Return (x, y) of the center of cell containing provided text 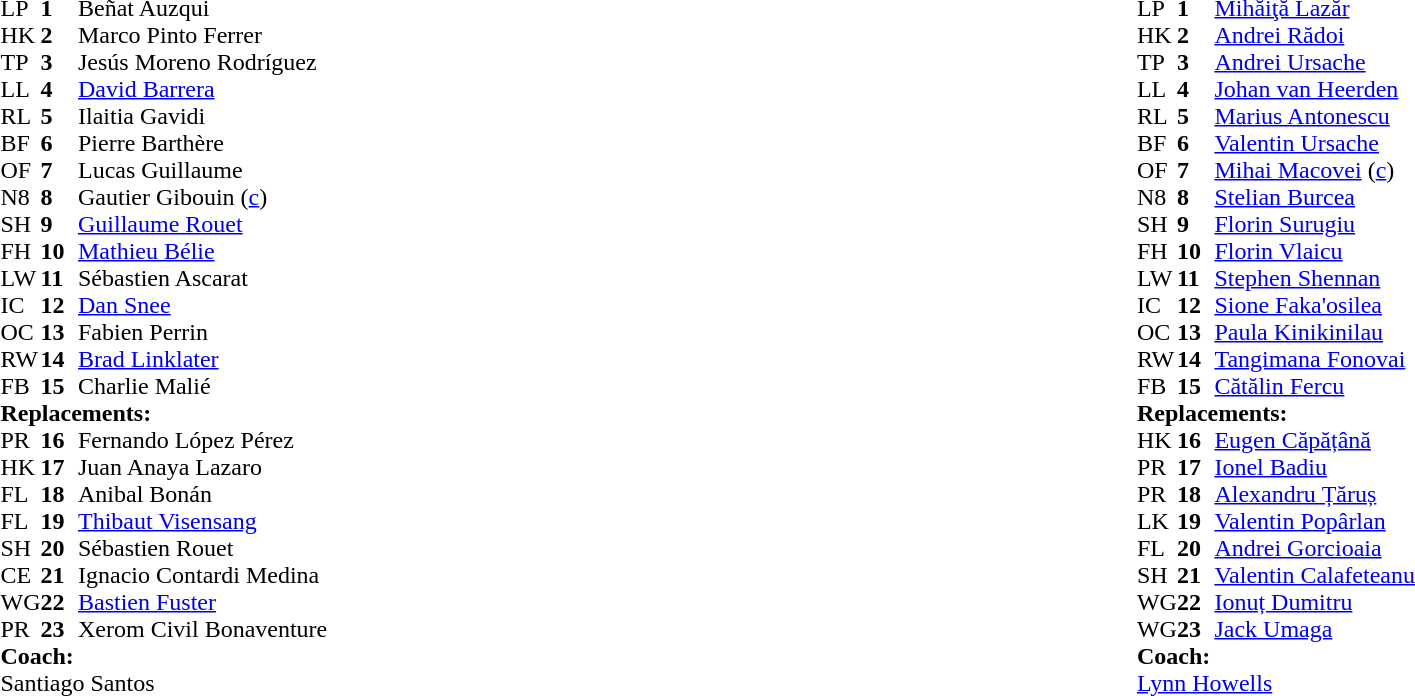
Andrei Gorcioaia (1314, 548)
Juan Anaya Lazaro (202, 468)
Valentin Popârlan (1314, 522)
Andrei Rădoi (1314, 36)
Dan Snee (202, 306)
Valentin Calafeteanu (1314, 576)
LK (1157, 522)
Mihai Macovei (c) (1314, 170)
Stelian Burcea (1314, 198)
Jesús Moreno Rodríguez (202, 62)
Gautier Gibouin (c) (202, 198)
Thibaut Visensang (202, 522)
David Barrera (202, 90)
Stephen Shennan (1314, 278)
Xerom Civil Bonaventure (202, 630)
Marco Pinto Ferrer (202, 36)
Ionuț Dumitru (1314, 602)
Florin Surugiu (1314, 224)
Paula Kinikinilau (1314, 332)
Tangimana Fonovai (1314, 360)
Guillaume Rouet (202, 224)
CE (20, 576)
Sébastien Ascarat (202, 278)
Charlie Malié (202, 386)
Florin Vlaicu (1314, 252)
Alexandru Țăruș (1314, 494)
Eugen Căpățână (1314, 440)
Mathieu Bélie (202, 252)
Lucas Guillaume (202, 170)
Sébastien Rouet (202, 548)
Sione Faka'osilea (1314, 306)
Marius Antonescu (1314, 116)
Ionel Badiu (1314, 468)
Bastien Fuster (202, 602)
Brad Linklater (202, 360)
Pierre Barthère (202, 144)
Ilaitia Gavidi (202, 116)
Johan van Heerden (1314, 90)
Ignacio Contardi Medina (202, 576)
Jack Umaga (1314, 630)
Fernando López Pérez (202, 440)
Anibal Bonán (202, 494)
Cătălin Fercu (1314, 386)
Andrei Ursache (1314, 62)
Fabien Perrin (202, 332)
Valentin Ursache (1314, 144)
